Scan for the cell matching the given text and deliver its [x, y] coordinate at center. 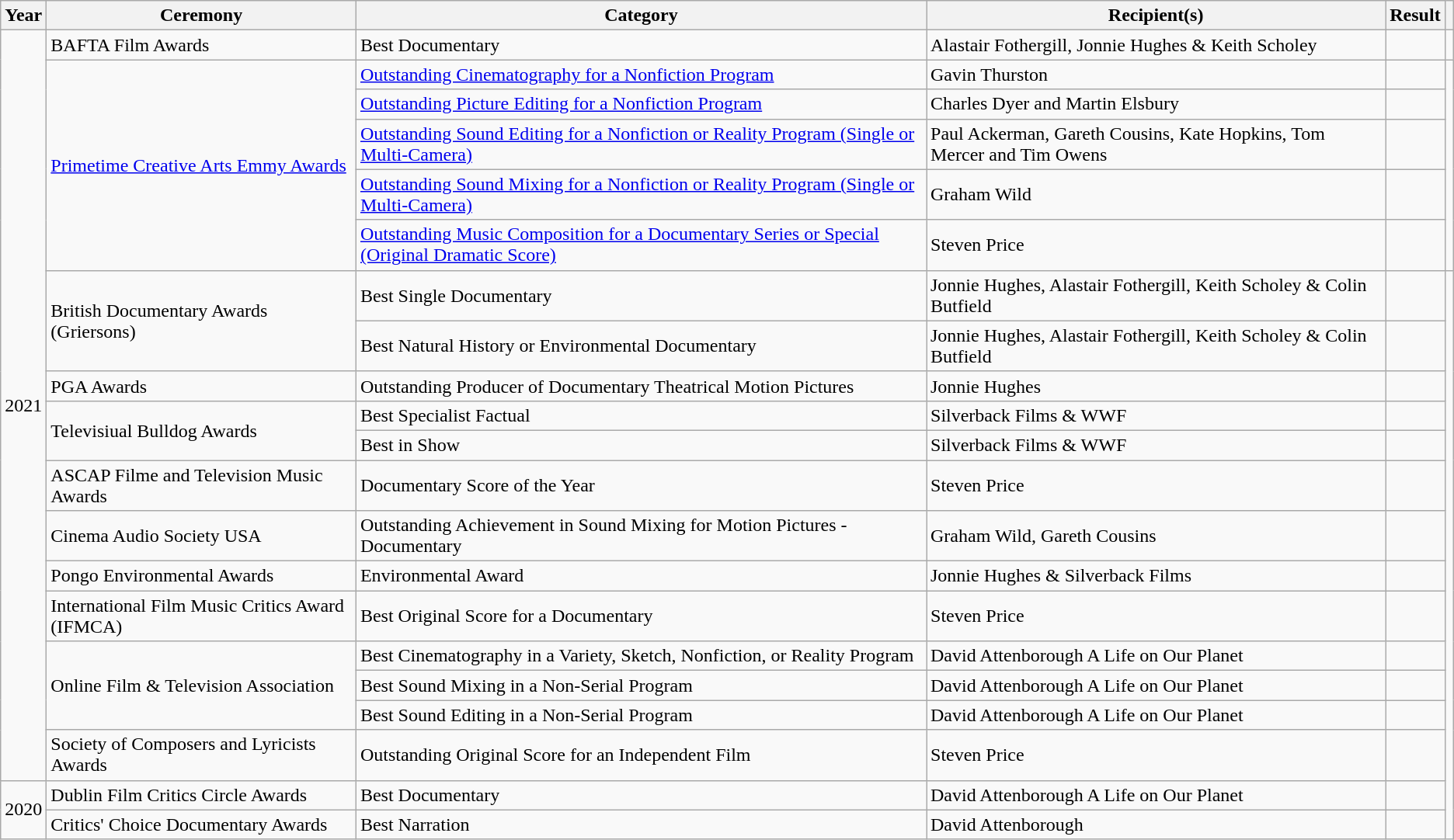
Outstanding Music Composition for a Documentary Series or Special (Original Dramatic Score) [641, 245]
Documentary Score of the Year [641, 484]
Outstanding Producer of Documentary Theatrical Motion Pictures [641, 386]
Jonnie Hughes [1156, 386]
Jonnie Hughes & Silverback Films [1156, 576]
Online Film & Television Association [202, 686]
Ceremony [202, 16]
Environmental Award [641, 576]
Best in Show [641, 445]
Outstanding Picture Editing for a Nonfiction Program [641, 104]
Best Specialist Factual [641, 415]
Outstanding Cinematography for a Nonfiction Program [641, 75]
Best Original Score for a Documentary [641, 616]
Result [1415, 16]
PGA Awards [202, 386]
Gavin Thurston [1156, 75]
Best Narration [641, 824]
Alastair Fothergill, Jonnie Hughes & Keith Scholey [1156, 45]
2020 [23, 810]
Category [641, 16]
Pongo Environmental Awards [202, 576]
Dublin Film Critics Circle Awards [202, 795]
Outstanding Sound Editing for a Nonfiction or Reality Program (Single or Multi-Camera) [641, 144]
Critics' Choice Documentary Awards [202, 824]
Best Sound Mixing in a Non-Serial Program [641, 686]
British Documentary Awards (Griersons) [202, 321]
Outstanding Achievement in Sound Mixing for Motion Pictures - Documentary [641, 536]
Recipient(s) [1156, 16]
Graham Wild, Gareth Cousins [1156, 536]
Society of Composers and Lyricists Awards [202, 755]
Outstanding Original Score for an Independent Film [641, 755]
Paul Ackerman, Gareth Cousins, Kate Hopkins, Tom Mercer and Tim Owens [1156, 144]
2021 [23, 405]
BAFTA Film Awards [202, 45]
Best Sound Editing in a Non-Serial Program [641, 715]
Charles Dyer and Martin Elsbury [1156, 104]
Best Single Documentary [641, 295]
David Attenborough [1156, 824]
International Film Music Critics Award (IFMCA) [202, 616]
Televisiual Bulldog Awards [202, 430]
Cinema Audio Society USA [202, 536]
Best Cinematography in a Variety, Sketch, Nonfiction, or Reality Program [641, 656]
ASCAP Filme and Television Music Awards [202, 484]
Primetime Creative Arts Emmy Awards [202, 165]
Outstanding Sound Mixing for a Nonfiction or Reality Program (Single or Multi-Camera) [641, 194]
Best Natural History or Environmental Documentary [641, 346]
Year [23, 16]
Graham Wild [1156, 194]
